Find where the given text appears and provide that cell's center as (x, y) coordinate. 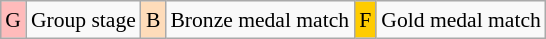
B (154, 20)
G (13, 20)
Group stage (84, 20)
Gold medal match (461, 20)
F (365, 20)
Bronze medal match (260, 20)
